From the cell containing the given text, extract its center point as (x, y) coordinate. 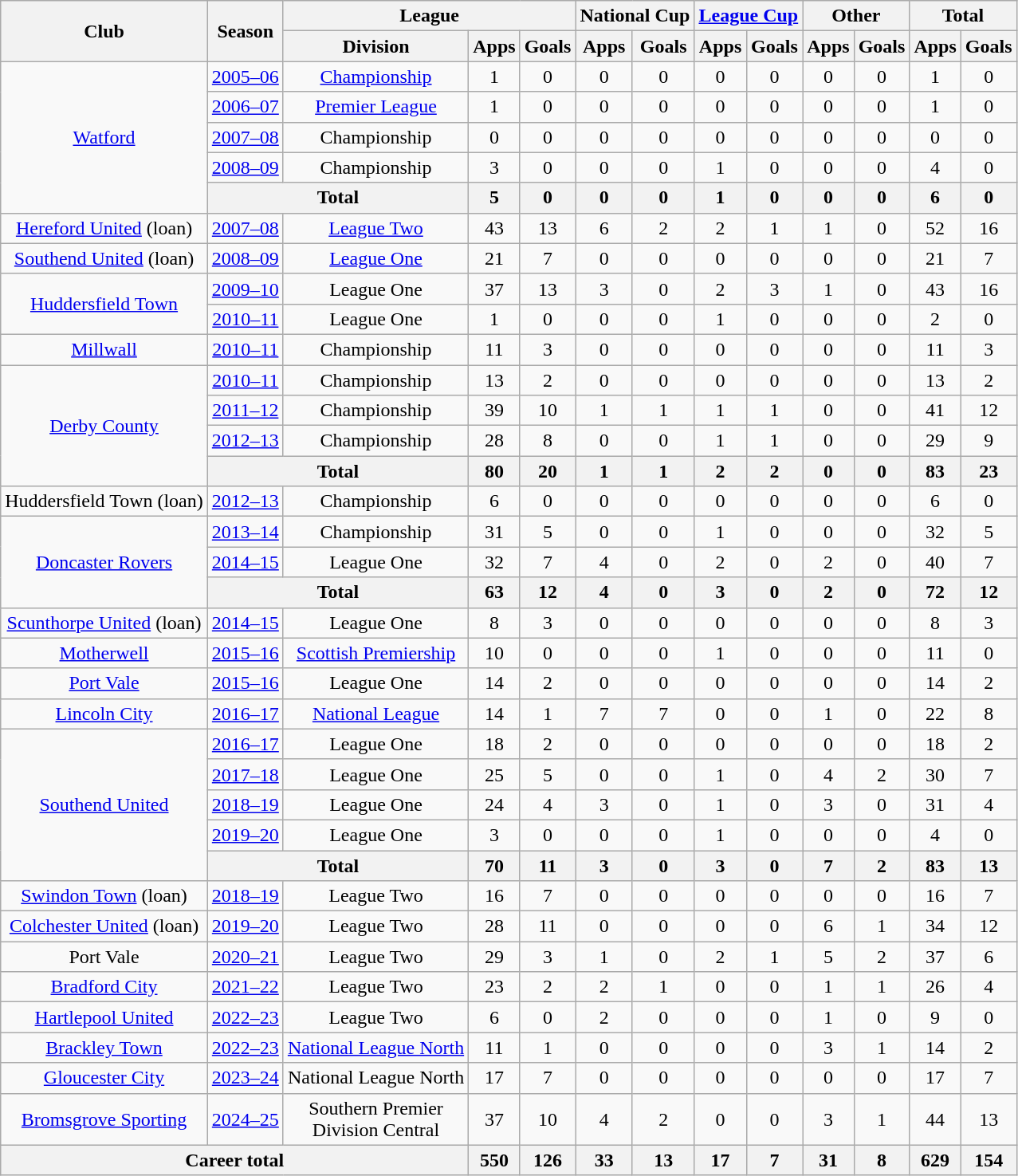
Bradford City (104, 987)
80 (494, 471)
72 (935, 592)
National League (375, 714)
34 (935, 926)
Brackley Town (104, 1048)
33 (604, 1160)
Scottish Premiership (375, 653)
Southend United (104, 804)
Scunthorpe United (loan) (104, 623)
52 (935, 228)
2017–18 (246, 774)
70 (494, 865)
League Cup (749, 16)
Gloucester City (104, 1078)
Premier League (375, 107)
Division (375, 46)
Millwall (104, 349)
2020–21 (246, 957)
Career total (234, 1160)
Swindon Town (loan) (104, 896)
41 (935, 411)
22 (935, 714)
National Cup (635, 16)
2021–22 (246, 987)
Huddersfield Town (loan) (104, 501)
2011–12 (246, 411)
Southend United (loan) (104, 258)
26 (935, 987)
25 (494, 774)
63 (494, 592)
Doncaster Rovers (104, 562)
Other (856, 16)
2023–24 (246, 1078)
Hereford United (loan) (104, 228)
League (429, 16)
Motherwell (104, 653)
39 (494, 411)
Lincoln City (104, 714)
629 (935, 1160)
Bromsgrove Sporting (104, 1119)
2024–25 (246, 1119)
Southern PremierDivision Central (375, 1119)
Watford (104, 137)
126 (548, 1160)
2006–07 (246, 107)
Derby County (104, 426)
Club (104, 31)
30 (935, 774)
40 (935, 562)
Season (246, 31)
154 (989, 1160)
550 (494, 1160)
20 (548, 471)
2013–14 (246, 532)
Colchester United (loan) (104, 926)
24 (494, 804)
2009–10 (246, 289)
2005–06 (246, 77)
Huddersfield Town (104, 304)
Hartlepool United (104, 1017)
44 (935, 1119)
